Search for the cell housing the specified text and yield its (X, Y) center coordinate. 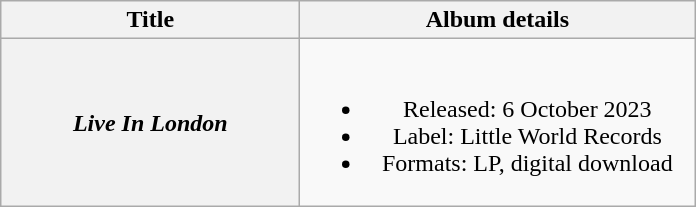
Live In London (150, 122)
Released: 6 October 2023Label: Little World RecordsFormats: LP, digital download (498, 122)
Title (150, 20)
Album details (498, 20)
